From the cell containing the given text, extract its center point as (x, y) coordinate. 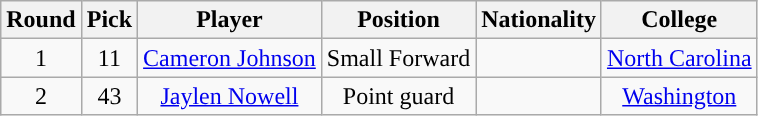
College (679, 20)
Cameron Johnson (230, 58)
Jaylen Nowell (230, 96)
Position (398, 20)
Pick (109, 20)
Round (41, 20)
Player (230, 20)
11 (109, 58)
Washington (679, 96)
Point guard (398, 96)
43 (109, 96)
Nationality (539, 20)
1 (41, 58)
2 (41, 96)
Small Forward (398, 58)
North Carolina (679, 58)
